Return the [x, y] coordinate for the center point of the cell that contains the specified text.  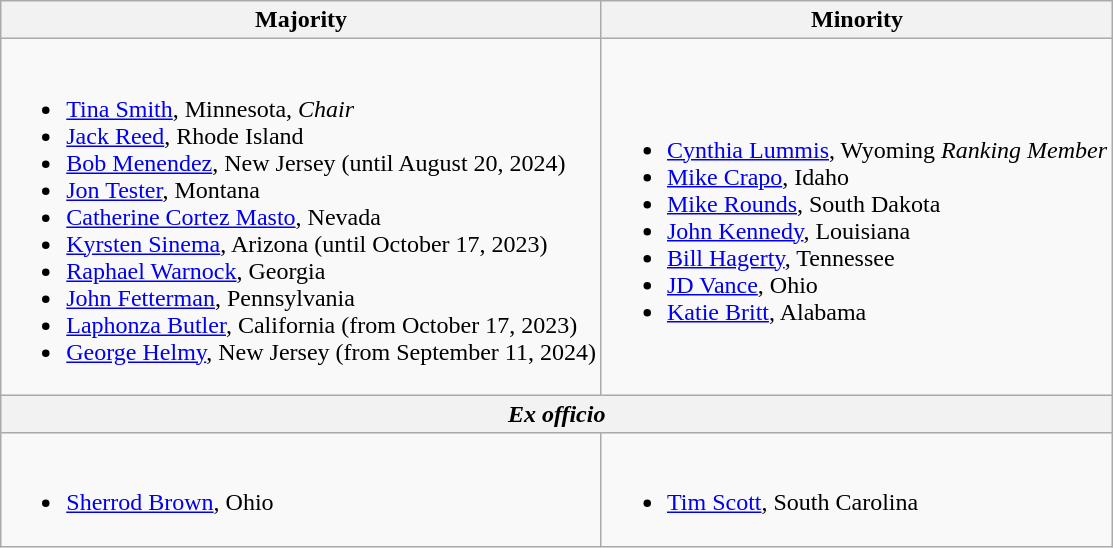
Tim Scott, South Carolina [856, 490]
Minority [856, 20]
Sherrod Brown, Ohio [302, 490]
Majority [302, 20]
Ex officio [557, 414]
